Scan for the cell matching the given text and deliver its [X, Y] coordinate at center. 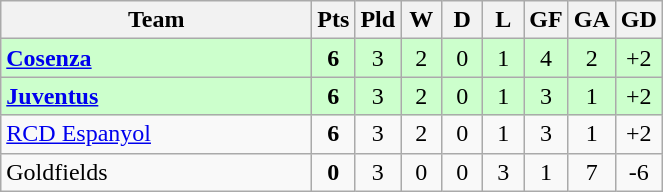
Cosenza [156, 58]
GD [638, 20]
Team [156, 20]
Goldfields [156, 172]
Pts [334, 20]
GA [592, 20]
W [422, 20]
D [462, 20]
7 [592, 172]
L [504, 20]
4 [546, 58]
GF [546, 20]
RCD Espanyol [156, 134]
Juventus [156, 96]
Pld [378, 20]
-6 [638, 172]
